Detect which cell encompasses the target text, then output its (x, y) center coordinate. 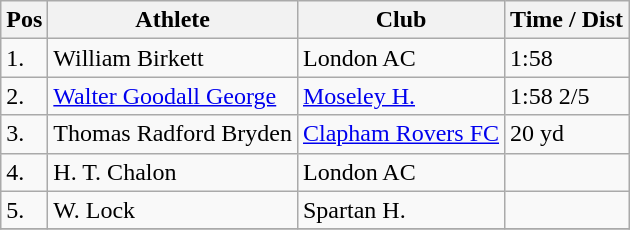
Thomas Radford Bryden (173, 134)
Pos (24, 20)
Moseley H. (400, 96)
Walter Goodall George (173, 96)
Time / Dist (567, 20)
Club (400, 20)
5. (24, 210)
W. Lock (173, 210)
20 yd (567, 134)
4. (24, 172)
William Birkett (173, 58)
H. T. Chalon (173, 172)
1. (24, 58)
2. (24, 96)
Clapham Rovers FC (400, 134)
Athlete (173, 20)
1:58 (567, 58)
Spartan H. (400, 210)
1:58 2/5 (567, 96)
3. (24, 134)
